For the text-containing cell, return its midpoint in [x, y] coordinate format. 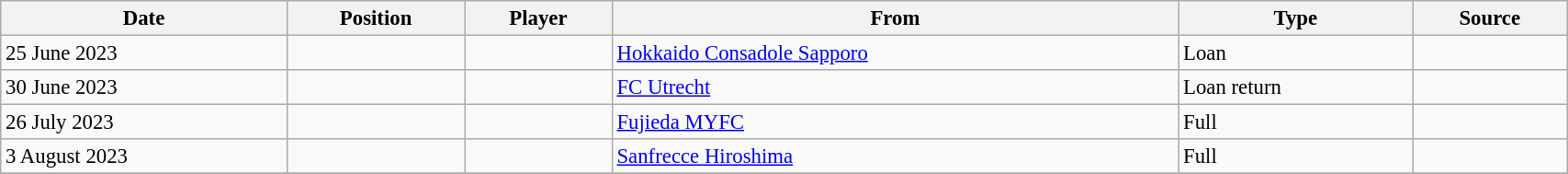
From [895, 18]
Loan return [1295, 87]
Type [1295, 18]
Player [538, 18]
30 June 2023 [144, 87]
26 July 2023 [144, 122]
Position [375, 18]
Hokkaido Consadole Sapporo [895, 53]
Loan [1295, 53]
Source [1490, 18]
Sanfrecce Hiroshima [895, 157]
Fujieda MYFC [895, 122]
3 August 2023 [144, 157]
FC Utrecht [895, 87]
Date [144, 18]
25 June 2023 [144, 53]
